Capture the cell that displays the provided text and extract its (X, Y) central coordinate. 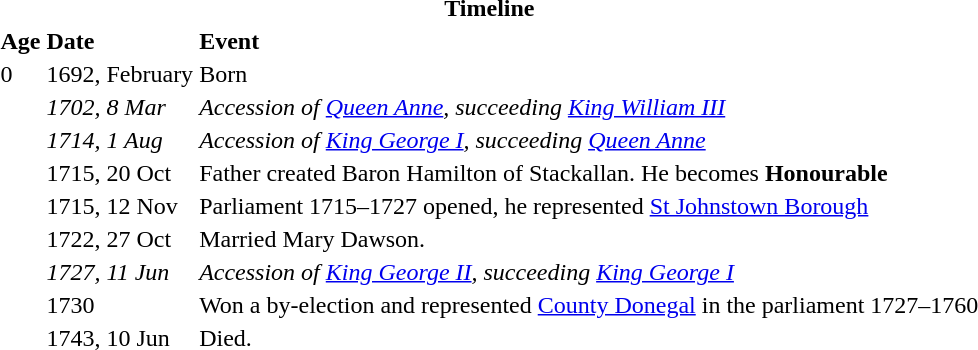
1715, 20 Oct (120, 173)
1692, February (120, 74)
1715, 12 Nov (120, 206)
1727, 11 Jun (120, 272)
1702, 8 Mar (120, 107)
Date (120, 41)
1722, 27 Oct (120, 239)
1730 (120, 305)
1714, 1 Aug (120, 140)
